Detect which cell encompasses the target text, then output its [X, Y] center coordinate. 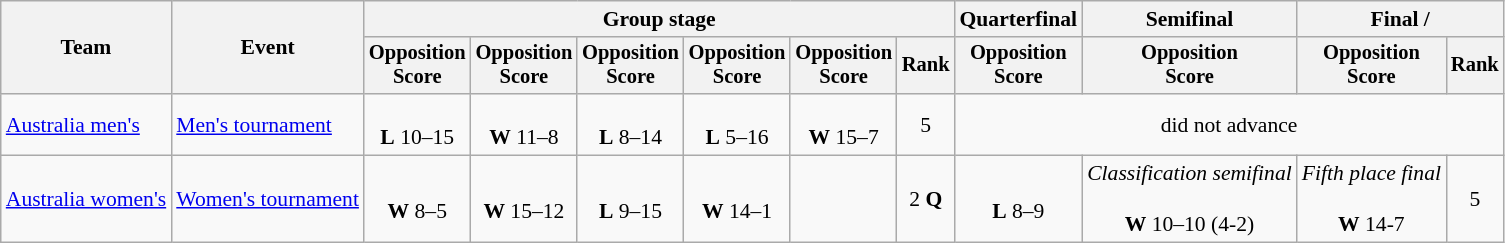
L 10–15 [418, 124]
Australia men's [86, 124]
L 9–15 [630, 200]
Men's tournament [268, 124]
Final / [1400, 19]
W 14–1 [738, 200]
L 5–16 [738, 124]
Quarterfinal [1019, 19]
L 8–14 [630, 124]
2 Q [926, 200]
did not advance [1230, 124]
Fifth place finalW 14-7 [1372, 200]
W 15–7 [844, 124]
Group stage [660, 19]
W 15–12 [524, 200]
Classification semifinalW 10–10 (4-2) [1190, 200]
Team [86, 48]
Australia women's [86, 200]
W 8–5 [418, 200]
Semifinal [1190, 19]
Women's tournament [268, 200]
W 11–8 [524, 124]
L 8–9 [1019, 200]
Event [268, 48]
